Identify which cell holds the provided text, then report its [x, y] central coordinate. 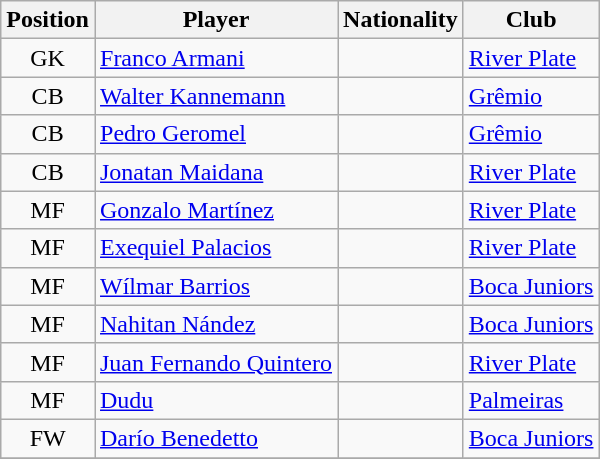
Palmeiras [531, 400]
Player [216, 20]
Gonzalo Martínez [216, 210]
Position [48, 20]
Juan Fernando Quintero [216, 362]
Franco Armani [216, 58]
Darío Benedetto [216, 438]
Exequiel Palacios [216, 248]
Walter Kannemann [216, 96]
GK [48, 58]
Dudu [216, 400]
Pedro Geromel [216, 134]
Jonatan Maidana [216, 172]
Wílmar Barrios [216, 286]
Nationality [401, 20]
Nahitan Nández [216, 324]
Club [531, 20]
FW [48, 438]
